Scan for the cell matching the given text and deliver its (x, y) coordinate at center. 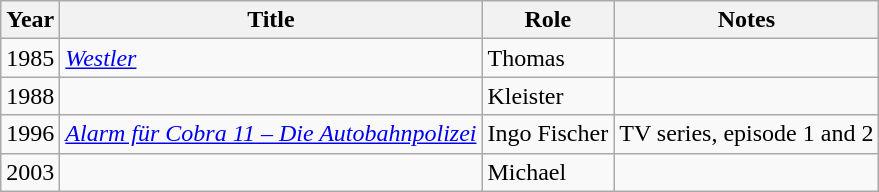
Title (271, 20)
1985 (30, 58)
1988 (30, 96)
Notes (746, 20)
Michael (548, 172)
2003 (30, 172)
Role (548, 20)
1996 (30, 134)
Thomas (548, 58)
Westler (271, 58)
TV series, episode 1 and 2 (746, 134)
Ingo Fischer (548, 134)
Alarm für Cobra 11 – Die Autobahnpolizei (271, 134)
Kleister (548, 96)
Year (30, 20)
